Find where the given text appears and provide that cell's center as (X, Y) coordinate. 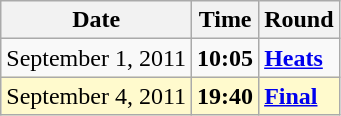
Heats (299, 58)
Date (96, 20)
Final (299, 96)
10:05 (226, 58)
Time (226, 20)
19:40 (226, 96)
Round (299, 20)
September 4, 2011 (96, 96)
September 1, 2011 (96, 58)
